Output the [X, Y] coordinate of the center of the cell containing the given text.  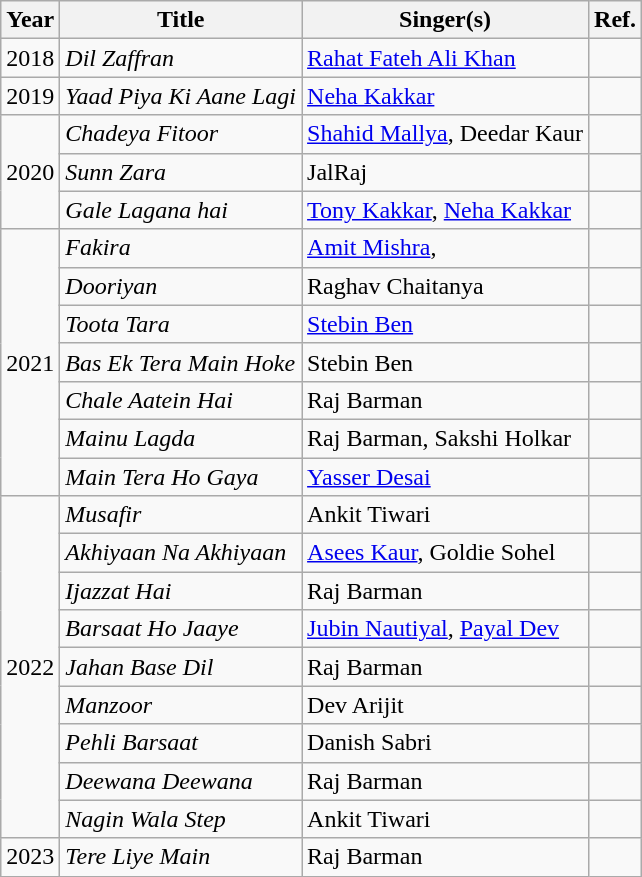
Akhiyaan Na Akhiyaan [181, 553]
Rahat Fateh Ali Khan [446, 58]
Jahan Base Dil [181, 667]
Ref. [616, 20]
Asees Kaur, Goldie Sohel [446, 553]
2020 [30, 172]
Raj Barman, Sakshi Holkar [446, 438]
Yaad Piya Ki Aane Lagi [181, 96]
Raghav Chaitanya [446, 286]
2019 [30, 96]
Neha Kakkar [446, 96]
Sunn Zara [181, 172]
Mainu Lagda [181, 438]
Chadeya Fitoor [181, 134]
Nagin Wala Step [181, 819]
2022 [30, 668]
Ijazzat Hai [181, 591]
Danish Sabri [446, 743]
Title [181, 20]
Manzoor [181, 705]
Deewana Deewana [181, 781]
Dooriyan [181, 286]
Barsaat Ho Jaaye [181, 629]
Bas Ek Tera Main Hoke [181, 362]
Toota Tara [181, 324]
2023 [30, 857]
Musafir [181, 515]
Pehli Barsaat [181, 743]
Year [30, 20]
Dev Arijit [446, 705]
Amit Mishra, [446, 248]
Jubin Nautiyal, Payal Dev [446, 629]
Gale Lagana hai [181, 210]
Shahid Mallya, Deedar Kaur [446, 134]
Dil Zaffran [181, 58]
Fakira [181, 248]
Yasser Desai [446, 477]
2021 [30, 362]
Singer(s) [446, 20]
Chale Aatein Hai [181, 400]
Main Tera Ho Gaya [181, 477]
Tere Liye Main [181, 857]
Tony Kakkar, Neha Kakkar [446, 210]
JalRaj [446, 172]
2018 [30, 58]
